Locate the cell with the specified text and output its (x, y) center coordinate. 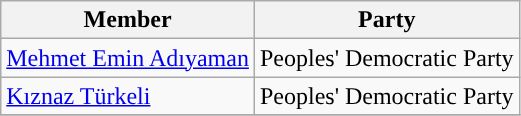
Mehmet Emin Adıyaman (128, 58)
Kıznaz Türkeli (128, 96)
Party (386, 20)
Member (128, 20)
